For the text-containing cell, return its midpoint in [x, y] coordinate format. 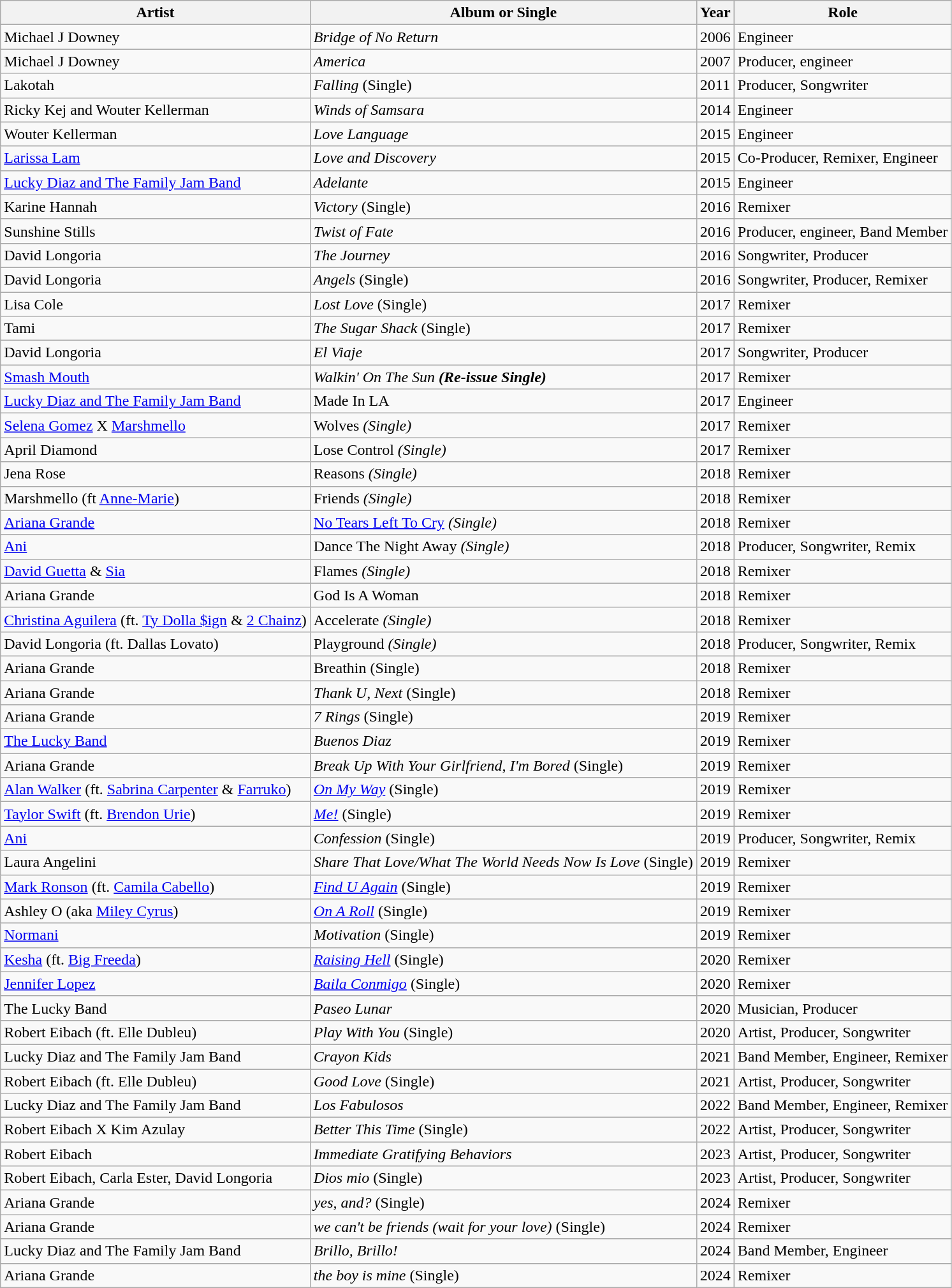
Play With You (Single) [503, 1032]
Album or Single [503, 13]
Walkin' On The Sun (Re-issue Single) [503, 377]
Lost Love (Single) [503, 304]
Playground (Single) [503, 644]
Buenos Diaz [503, 741]
Christina Aguilera (ft. Ty Dolla $ign & 2 Chainz) [156, 619]
Flames (Single) [503, 571]
Victory (Single) [503, 207]
God Is A Woman [503, 595]
Normani [156, 935]
Musician, Producer [842, 1008]
Dios mio (Single) [503, 1178]
Robert Eibach X Kim Azulay [156, 1130]
Paseo Lunar [503, 1008]
Producer, engineer [842, 61]
the boy is mine (Single) [503, 1275]
Accelerate (Single) [503, 619]
Jennifer Lopez [156, 984]
Selena Gomez X Marshmello [156, 426]
No Tears Left To Cry (Single) [503, 522]
America [503, 61]
The Sugar Shack (Single) [503, 329]
Lisa Cole [156, 304]
Laura Angelini [156, 862]
Find U Again (Single) [503, 887]
Lose Control (Single) [503, 450]
Role [842, 13]
2011 [715, 85]
Me! (Single) [503, 814]
On A Roll (Single) [503, 911]
Break Up With Your Girlfriend, I'm Bored (Single) [503, 766]
Producer, Songwriter [842, 85]
Smash Mouth [156, 377]
2006 [715, 37]
Producer, engineer, Band Member [842, 231]
Friends (Single) [503, 498]
Winds of Samsara [503, 110]
Karine Hannah [156, 207]
Falling (Single) [503, 85]
Angels (Single) [503, 279]
Wouter Kellerman [156, 134]
Jena Rose [156, 474]
David Longoria (ft. Dallas Lovato) [156, 644]
Thank U, Next (Single) [503, 692]
Love and Discovery [503, 158]
Ashley O (aka Miley Cyrus) [156, 911]
David Guetta & Sia [156, 571]
2007 [715, 61]
Band Member, Engineer [842, 1251]
Brillo, Brillo! [503, 1251]
Bridge of No Return [503, 37]
Ricky Kej and Wouter Kellerman [156, 110]
Robert Eibach [156, 1154]
Co-Producer, Remixer, Engineer [842, 158]
Alan Walker (ft. Sabrina Carpenter & Farruko) [156, 790]
The Journey [503, 255]
Baila Conmigo (Single) [503, 984]
Taylor Swift (ft. Brendon Urie) [156, 814]
Artist [156, 13]
Robert Eibach, Carla Ester, David Longoria [156, 1178]
Made In LA [503, 401]
Year [715, 13]
Adelante [503, 182]
El Viaje [503, 353]
2014 [715, 110]
Motivation (Single) [503, 935]
Los Fabulosos [503, 1106]
Better This Time (Single) [503, 1130]
Immediate Gratifying Behaviors [503, 1154]
Marshmello (ft Anne-Marie) [156, 498]
Sunshine Stills [156, 231]
Raising Hell (Single) [503, 959]
Larissa Lam [156, 158]
Crayon Kids [503, 1056]
Wolves (Single) [503, 426]
Tami [156, 329]
Love Language [503, 134]
7 Rings (Single) [503, 717]
Lakotah [156, 85]
yes, and? (Single) [503, 1203]
Mark Ronson (ft. Camila Cabello) [156, 887]
Confession (Single) [503, 838]
we can't be friends (wait for your love) (Single) [503, 1227]
Twist of Fate [503, 231]
Reasons (Single) [503, 474]
April Diamond [156, 450]
Good Love (Single) [503, 1081]
Songwriter, Producer, Remixer [842, 279]
On My Way (Single) [503, 790]
Dance The Night Away (Single) [503, 547]
Share That Love/What The World Needs Now Is Love (Single) [503, 862]
Kesha (ft. Big Freeda) [156, 959]
Breathin (Single) [503, 668]
